For the text-containing cell, return its midpoint in [x, y] coordinate format. 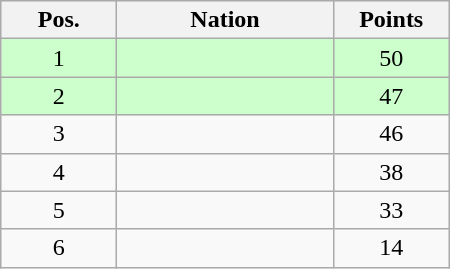
Pos. [59, 20]
2 [59, 96]
Nation [225, 20]
3 [59, 134]
4 [59, 172]
1 [59, 58]
14 [391, 248]
6 [59, 248]
50 [391, 58]
5 [59, 210]
33 [391, 210]
Points [391, 20]
47 [391, 96]
38 [391, 172]
46 [391, 134]
